Provide the [X, Y] coordinate of the cell's center where the given text is located.  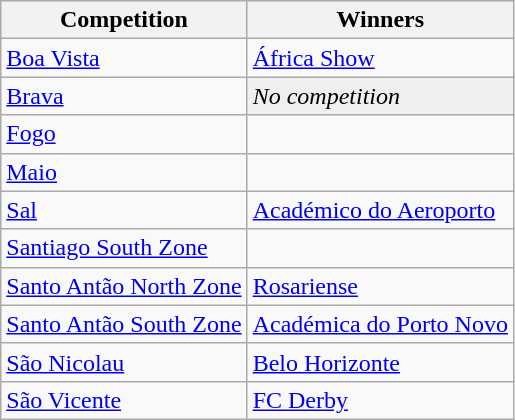
No competition [380, 96]
Maio [124, 172]
Santiago South Zone [124, 248]
Rosariense [380, 286]
Académica do Porto Novo [380, 324]
Académico do Aeroporto [380, 210]
Sal [124, 210]
Fogo [124, 134]
São Vicente [124, 400]
Belo Horizonte [380, 362]
Santo Antão North Zone [124, 286]
Winners [380, 20]
FC Derby [380, 400]
Competition [124, 20]
Santo Antão South Zone [124, 324]
São Nicolau [124, 362]
Boa Vista [124, 58]
Brava [124, 96]
África Show [380, 58]
